Provide the [X, Y] coordinate of the cell's center where the given text is located.  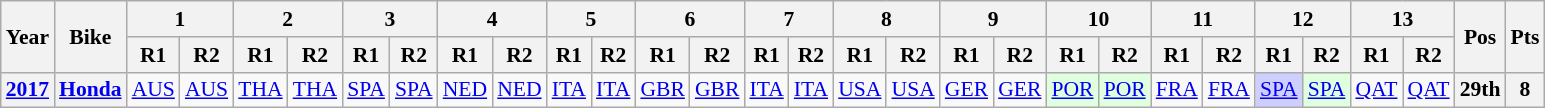
6 [690, 19]
Year [28, 36]
13 [1402, 19]
2 [288, 19]
Honda [90, 90]
4 [492, 19]
5 [592, 19]
2017 [28, 90]
3 [390, 19]
9 [994, 19]
11 [1203, 19]
Pos [1480, 36]
1 [180, 19]
Bike [90, 36]
29th [1480, 90]
Pts [1526, 36]
10 [1098, 19]
12 [1302, 19]
7 [788, 19]
